Pinpoint the cell where the given text exists, returning its (x, y) midpoint coordinate. 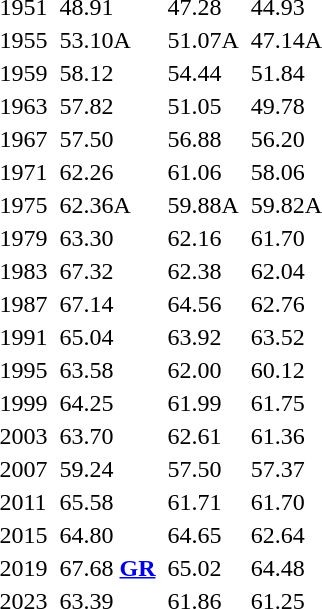
65.04 (108, 337)
59.88A (203, 205)
61.06 (203, 172)
51.05 (203, 106)
64.65 (203, 535)
61.71 (203, 502)
61.99 (203, 403)
59.24 (108, 469)
62.38 (203, 271)
67.14 (108, 304)
63.58 (108, 370)
64.25 (108, 403)
62.26 (108, 172)
57.82 (108, 106)
65.02 (203, 568)
56.88 (203, 139)
65.58 (108, 502)
62.36A (108, 205)
63.70 (108, 436)
62.16 (203, 238)
67.68 GR (108, 568)
51.07A (203, 40)
63.92 (203, 337)
62.61 (203, 436)
64.80 (108, 535)
54.44 (203, 73)
67.32 (108, 271)
64.56 (203, 304)
63.30 (108, 238)
62.00 (203, 370)
53.10A (108, 40)
58.12 (108, 73)
